Return the (x, y) coordinate for the center point of the cell that contains the specified text.  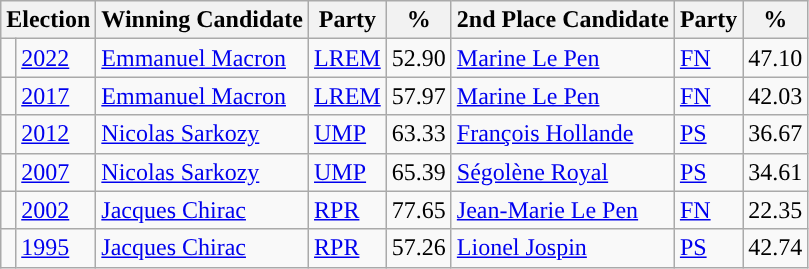
2022 (56, 58)
77.65 (418, 210)
2007 (56, 172)
François Hollande (562, 134)
2012 (56, 134)
57.97 (418, 96)
42.74 (776, 248)
Lionel Jospin (562, 248)
63.33 (418, 134)
Election (48, 20)
2nd Place Candidate (562, 20)
1995 (56, 248)
22.35 (776, 210)
42.03 (776, 96)
Winning Candidate (202, 20)
52.90 (418, 58)
2002 (56, 210)
36.67 (776, 134)
Jean-Marie Le Pen (562, 210)
57.26 (418, 248)
Ségolène Royal (562, 172)
47.10 (776, 58)
65.39 (418, 172)
2017 (56, 96)
34.61 (776, 172)
